Return (X, Y) of the center of cell containing provided text 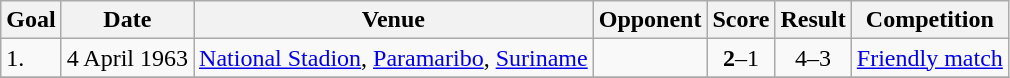
Goal (31, 20)
Date (127, 20)
4 April 1963 (127, 58)
Competition (930, 20)
National Stadion, Paramaribo, Suriname (394, 58)
Venue (394, 20)
Friendly match (930, 58)
1. (31, 58)
4–3 (813, 58)
Result (813, 20)
Score (741, 20)
Opponent (650, 20)
2–1 (741, 58)
